Scan for the cell matching the given text and deliver its [X, Y] coordinate at center. 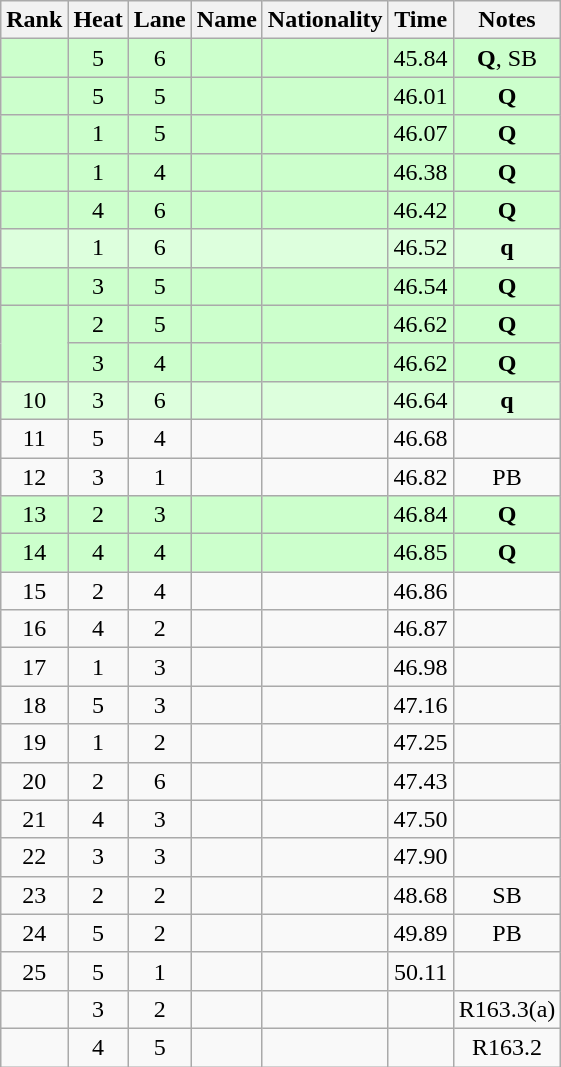
46.68 [420, 438]
13 [34, 515]
47.25 [420, 743]
Notes [507, 20]
47.16 [420, 705]
50.11 [420, 971]
46.07 [420, 134]
46.52 [420, 248]
46.42 [420, 210]
11 [34, 438]
15 [34, 591]
18 [34, 705]
23 [34, 895]
Q, SB [507, 58]
10 [34, 400]
16 [34, 629]
R163.2 [507, 1047]
46.84 [420, 515]
25 [34, 971]
Rank [34, 20]
46.54 [420, 286]
47.90 [420, 857]
46.01 [420, 96]
49.89 [420, 933]
45.84 [420, 58]
Nationality [325, 20]
Time [420, 20]
21 [34, 819]
46.82 [420, 477]
19 [34, 743]
Heat [98, 20]
46.87 [420, 629]
48.68 [420, 895]
22 [34, 857]
Name [226, 20]
24 [34, 933]
47.43 [420, 781]
14 [34, 553]
SB [507, 895]
46.38 [420, 172]
R163.3(a) [507, 1009]
12 [34, 477]
46.86 [420, 591]
20 [34, 781]
46.64 [420, 400]
46.85 [420, 553]
Lane [160, 20]
17 [34, 667]
47.50 [420, 819]
46.98 [420, 667]
